Extract the [x, y] coordinate from the center of the cell holding the provided text.  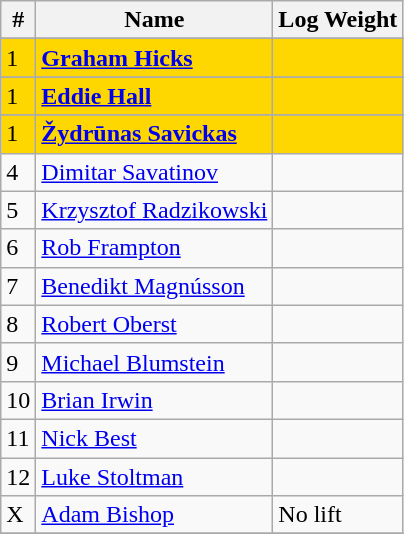
Žydrūnas Savickas [154, 134]
Robert Oberst [154, 324]
12 [18, 477]
8 [18, 324]
X [18, 515]
Krzysztof Radzikowski [154, 210]
Michael Blumstein [154, 362]
Log Weight [338, 20]
Eddie Hall [154, 96]
Benedikt Magnússon [154, 286]
5 [18, 210]
Nick Best [154, 438]
Adam Bishop [154, 515]
9 [18, 362]
Rob Frampton [154, 248]
No lift [338, 515]
# [18, 20]
10 [18, 400]
Name [154, 20]
7 [18, 286]
11 [18, 438]
Graham Hicks [154, 58]
Luke Stoltman [154, 477]
Dimitar Savatinov [154, 172]
6 [18, 248]
4 [18, 172]
Brian Irwin [154, 400]
